Return [x, y] of the center of cell containing provided text 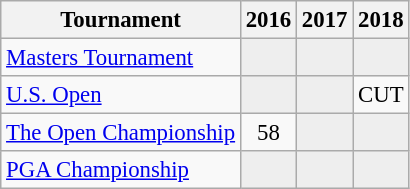
U.S. Open [121, 95]
CUT [381, 95]
2018 [381, 20]
2017 [325, 20]
58 [268, 133]
PGA Championship [121, 170]
The Open Championship [121, 133]
2016 [268, 20]
Masters Tournament [121, 58]
Tournament [121, 20]
